Pinpoint the cell where the given text exists, returning its (x, y) midpoint coordinate. 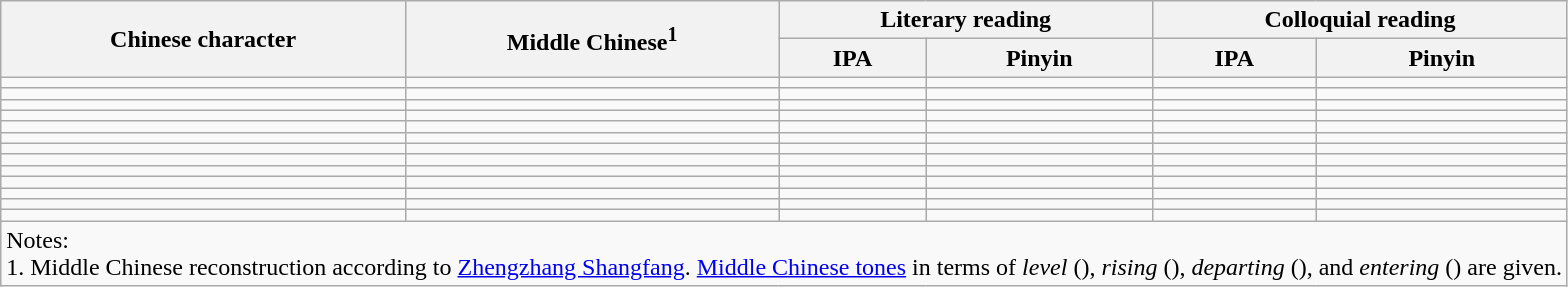
Literary reading (966, 20)
Colloquial reading (1360, 20)
Middle Chinese1 (592, 39)
Chinese character (204, 39)
